Extract the [X, Y] coordinate from the center of the cell holding the provided text.  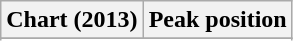
Peak position [218, 20]
Chart (2013) [72, 20]
